Return the [X, Y] coordinate for the center point of the cell that contains the specified text.  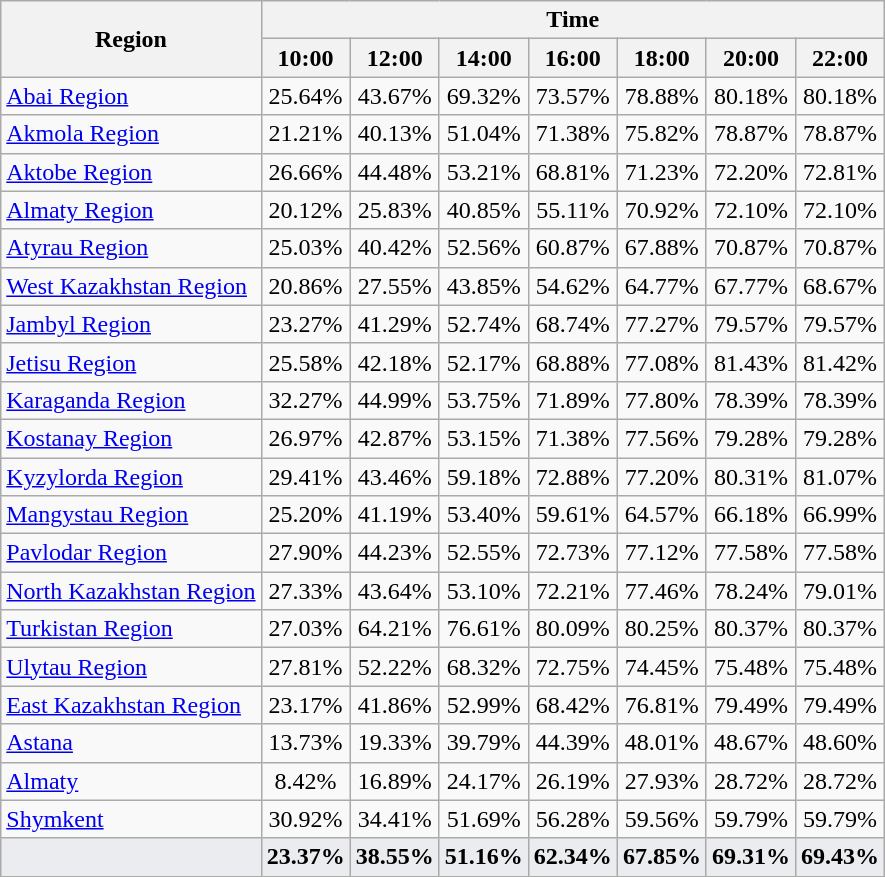
34.41% [394, 819]
66.18% [750, 515]
77.27% [662, 324]
74.45% [662, 667]
53.40% [484, 515]
68.32% [484, 667]
12:00 [394, 58]
55.11% [572, 210]
Almaty Region [131, 210]
52.55% [484, 553]
26.97% [306, 438]
51.04% [484, 134]
53.10% [484, 591]
77.56% [662, 438]
43.85% [484, 286]
66.99% [840, 515]
48.60% [840, 743]
81.42% [840, 362]
16:00 [572, 58]
81.43% [750, 362]
68.74% [572, 324]
70.92% [662, 210]
68.67% [840, 286]
Region [131, 39]
25.20% [306, 515]
51.16% [484, 857]
48.01% [662, 743]
79.01% [840, 591]
64.57% [662, 515]
16.89% [394, 781]
64.21% [394, 629]
Time [572, 20]
43.64% [394, 591]
23.27% [306, 324]
39.79% [484, 743]
40.85% [484, 210]
Jetisu Region [131, 362]
Atyrau Region [131, 248]
68.88% [572, 362]
80.25% [662, 629]
27.33% [306, 591]
52.22% [394, 667]
60.87% [572, 248]
59.61% [572, 515]
44.23% [394, 553]
41.19% [394, 515]
Shymkent [131, 819]
71.23% [662, 172]
Turkistan Region [131, 629]
56.28% [572, 819]
69.31% [750, 857]
73.57% [572, 96]
67.77% [750, 286]
42.18% [394, 362]
Ulytau Region [131, 667]
32.27% [306, 400]
48.67% [750, 743]
40.42% [394, 248]
Kyzylorda Region [131, 477]
44.39% [572, 743]
76.81% [662, 705]
Astana [131, 743]
West Kazakhstan Region [131, 286]
77.20% [662, 477]
20.86% [306, 286]
Aktobe Region [131, 172]
25.03% [306, 248]
20:00 [750, 58]
41.86% [394, 705]
80.09% [572, 629]
21.21% [306, 134]
26.19% [572, 781]
68.81% [572, 172]
77.80% [662, 400]
North Kazakhstan Region [131, 591]
72.88% [572, 477]
72.21% [572, 591]
19.33% [394, 743]
18:00 [662, 58]
72.20% [750, 172]
24.17% [484, 781]
69.32% [484, 96]
Abai Region [131, 96]
64.77% [662, 286]
77.08% [662, 362]
Karaganda Region [131, 400]
68.42% [572, 705]
42.87% [394, 438]
Kostanay Region [131, 438]
81.07% [840, 477]
72.75% [572, 667]
30.92% [306, 819]
78.24% [750, 591]
43.67% [394, 96]
62.34% [572, 857]
8.42% [306, 781]
Pavlodar Region [131, 553]
67.85% [662, 857]
52.99% [484, 705]
77.12% [662, 553]
80.31% [750, 477]
38.55% [394, 857]
72.73% [572, 553]
29.41% [306, 477]
Almaty [131, 781]
20.12% [306, 210]
27.93% [662, 781]
59.56% [662, 819]
25.58% [306, 362]
40.13% [394, 134]
27.55% [394, 286]
75.82% [662, 134]
71.89% [572, 400]
51.69% [484, 819]
77.46% [662, 591]
67.88% [662, 248]
53.15% [484, 438]
27.03% [306, 629]
25.83% [394, 210]
69.43% [840, 857]
25.64% [306, 96]
53.75% [484, 400]
13.73% [306, 743]
43.46% [394, 477]
54.62% [572, 286]
26.66% [306, 172]
Mangystau Region [131, 515]
72.81% [840, 172]
53.21% [484, 172]
East Kazakhstan Region [131, 705]
52.56% [484, 248]
41.29% [394, 324]
59.18% [484, 477]
76.61% [484, 629]
52.74% [484, 324]
22:00 [840, 58]
27.90% [306, 553]
78.88% [662, 96]
14:00 [484, 58]
52.17% [484, 362]
23.37% [306, 857]
44.48% [394, 172]
Jambyl Region [131, 324]
Akmola Region [131, 134]
44.99% [394, 400]
23.17% [306, 705]
27.81% [306, 667]
10:00 [306, 58]
